Output the [X, Y] coordinate of the center of the cell containing the given text.  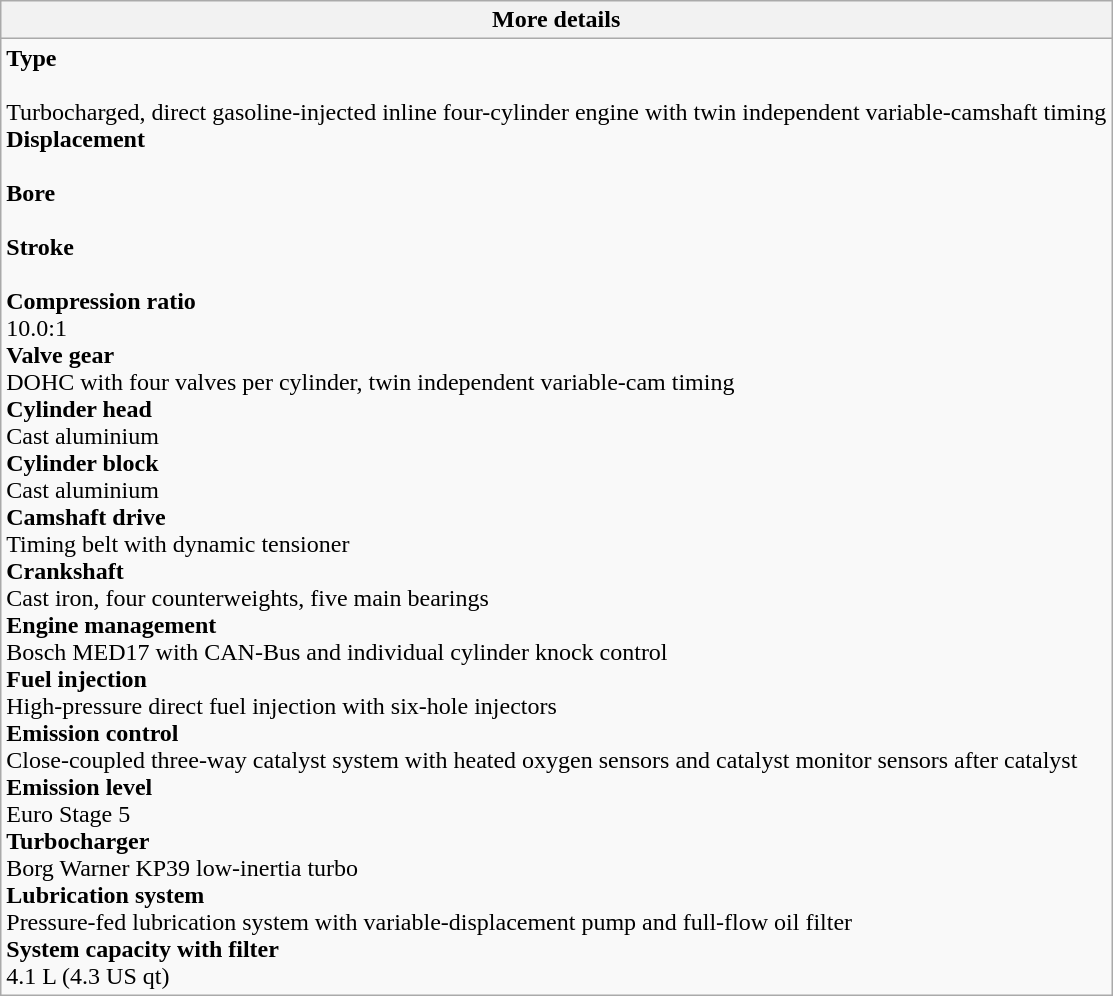
More details [556, 20]
